Provide the (X, Y) coordinate of the cell's center where the given text is located.  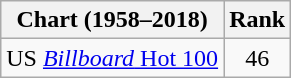
Rank (258, 20)
Chart (1958–2018) (112, 20)
US Billboard Hot 100 (112, 58)
46 (258, 58)
